Locate the cell with the specified text and output its [x, y] center coordinate. 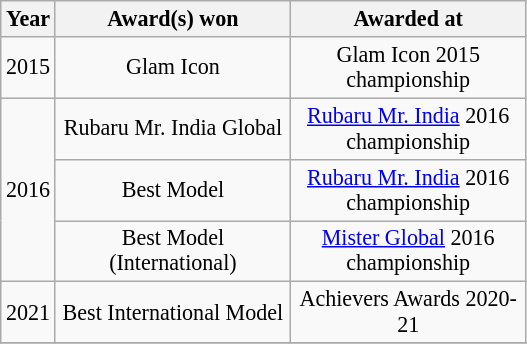
Best Model (International) [172, 250]
Glam Icon [172, 66]
2015 [28, 66]
Achievers Awards 2020-21 [408, 312]
Award(s) won [172, 18]
Year [28, 18]
Rubaru Mr. India Global [172, 128]
Best International Model [172, 312]
2021 [28, 312]
Mister Global 2016 championship [408, 250]
Awarded at [408, 18]
Best Model [172, 190]
2016 [28, 190]
Glam Icon 2015 championship [408, 66]
